Provide the [x, y] coordinate of the cell's center where the given text is located.  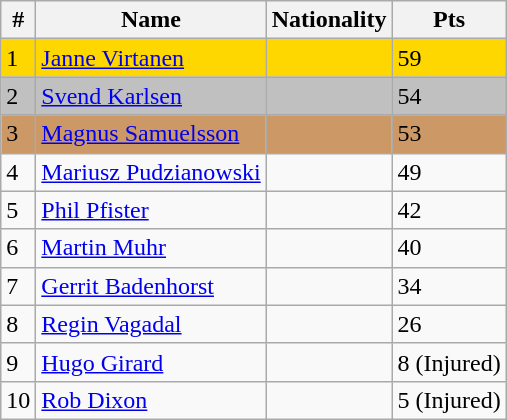
4 [18, 172]
53 [449, 134]
Regin Vagadal [151, 324]
8 (Injured) [449, 362]
Rob Dixon [151, 400]
Janne Virtanen [151, 58]
6 [18, 248]
54 [449, 96]
2 [18, 96]
Name [151, 20]
10 [18, 400]
Pts [449, 20]
# [18, 20]
Gerrit Badenhorst [151, 286]
Magnus Samuelsson [151, 134]
Mariusz Pudzianowski [151, 172]
8 [18, 324]
59 [449, 58]
42 [449, 210]
Phil Pfister [151, 210]
7 [18, 286]
Nationality [329, 20]
Hugo Girard [151, 362]
3 [18, 134]
26 [449, 324]
Martin Muhr [151, 248]
9 [18, 362]
34 [449, 286]
5 [18, 210]
5 (Injured) [449, 400]
Svend Karlsen [151, 96]
49 [449, 172]
1 [18, 58]
40 [449, 248]
